Return [x, y] of the center of cell containing provided text 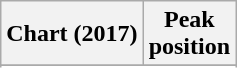
Chart (2017) [72, 34]
Peakposition [189, 34]
